From the cell containing the given text, extract its center point as [x, y] coordinate. 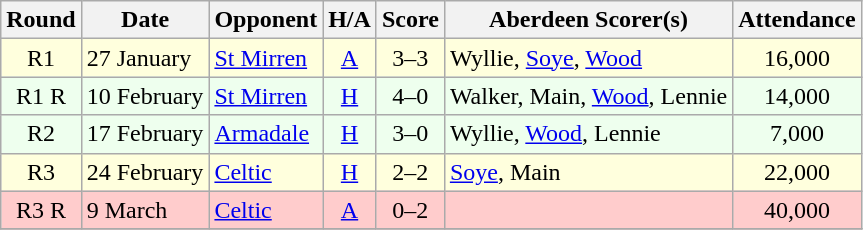
Attendance [797, 20]
R1 [41, 58]
Date [145, 20]
7,000 [797, 134]
14,000 [797, 96]
4–0 [410, 96]
R3 R [41, 210]
R3 [41, 172]
Round [41, 20]
Wyllie, Wood, Lennie [588, 134]
Soye, Main [588, 172]
Aberdeen Scorer(s) [588, 20]
Score [410, 20]
24 February [145, 172]
H/A [350, 20]
R2 [41, 134]
22,000 [797, 172]
0–2 [410, 210]
3–0 [410, 134]
Wyllie, Soye, Wood [588, 58]
R1 R [41, 96]
2–2 [410, 172]
3–3 [410, 58]
17 February [145, 134]
9 March [145, 210]
Armadale [266, 134]
16,000 [797, 58]
Walker, Main, Wood, Lennie [588, 96]
10 February [145, 96]
40,000 [797, 210]
Opponent [266, 20]
27 January [145, 58]
